Scan for the cell matching the given text and deliver its [x, y] coordinate at center. 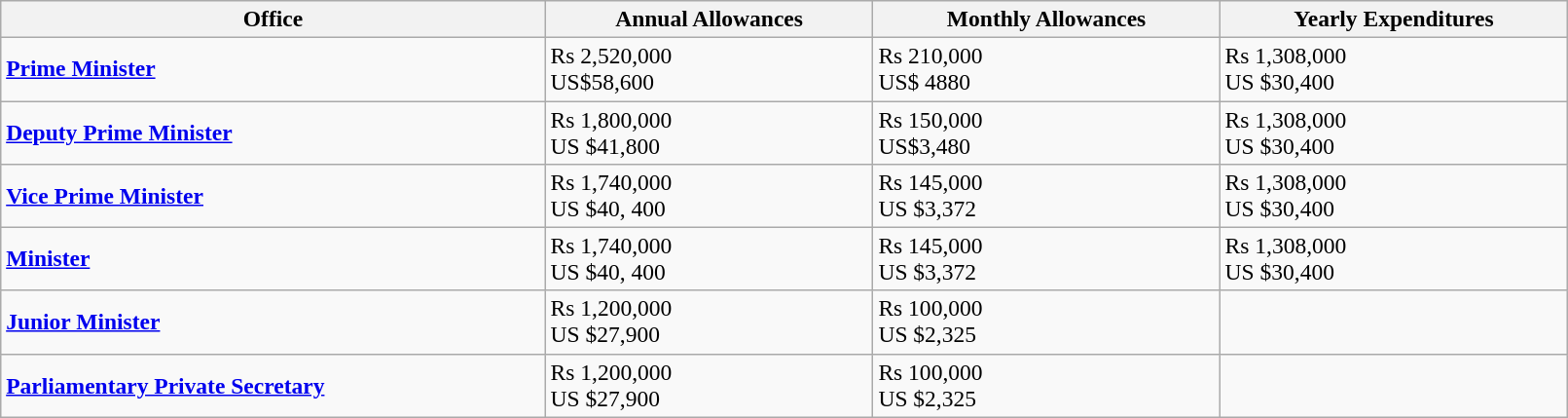
Minister [273, 259]
Monthly Allowances [1046, 19]
Parliamentary Private Secretary [273, 386]
Vice Prime Minister [273, 195]
Prime Minister [273, 68]
Rs 1,800,000US $41,800 [709, 133]
Yearly Expenditures [1394, 19]
Junior Minister [273, 322]
Annual Allowances [709, 19]
Deputy Prime Minister [273, 133]
Rs 210,000 US$ 4880 [1046, 68]
Rs 150,000US$3,480 [1046, 133]
Rs 2,520,000 US$58,600 [709, 68]
Office [273, 19]
